Find where the given text appears and provide that cell's center as (X, Y) coordinate. 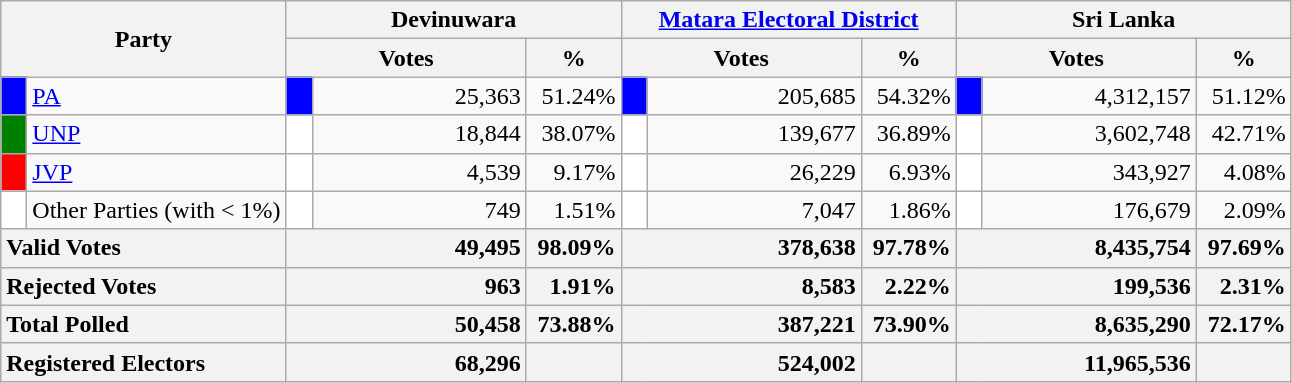
378,638 (741, 248)
JVP (156, 172)
Other Parties (with < 1%) (156, 210)
72.17% (1244, 324)
524,002 (741, 362)
7,047 (754, 210)
1.91% (574, 286)
9.17% (574, 172)
26,229 (754, 172)
PA (156, 96)
68,296 (406, 362)
199,536 (1076, 286)
25,363 (419, 96)
73.90% (908, 324)
4,539 (419, 172)
97.78% (908, 248)
97.69% (1244, 248)
Valid Votes (144, 248)
8,435,754 (1076, 248)
139,677 (754, 134)
205,685 (754, 96)
54.32% (908, 96)
42.71% (1244, 134)
Devinuwara (454, 20)
2.09% (1244, 210)
11,965,536 (1076, 362)
343,927 (1089, 172)
38.07% (574, 134)
4,312,157 (1089, 96)
Matara Electoral District (788, 20)
963 (406, 286)
UNP (156, 134)
8,635,290 (1076, 324)
18,844 (419, 134)
4.08% (1244, 172)
3,602,748 (1089, 134)
51.24% (574, 96)
749 (419, 210)
98.09% (574, 248)
1.86% (908, 210)
2.22% (908, 286)
73.88% (574, 324)
Sri Lanka (1124, 20)
51.12% (1244, 96)
Total Polled (144, 324)
387,221 (741, 324)
Registered Electors (144, 362)
36.89% (908, 134)
49,495 (406, 248)
6.93% (908, 172)
1.51% (574, 210)
176,679 (1089, 210)
50,458 (406, 324)
Party (144, 39)
8,583 (741, 286)
2.31% (1244, 286)
Rejected Votes (144, 286)
